Scan for the cell matching the given text and deliver its (X, Y) coordinate at center. 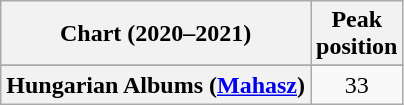
33 (357, 85)
Chart (2020–2021) (156, 34)
Hungarian Albums (Mahasz) (156, 85)
Peakposition (357, 34)
